Scan for the cell matching the given text and deliver its (X, Y) coordinate at center. 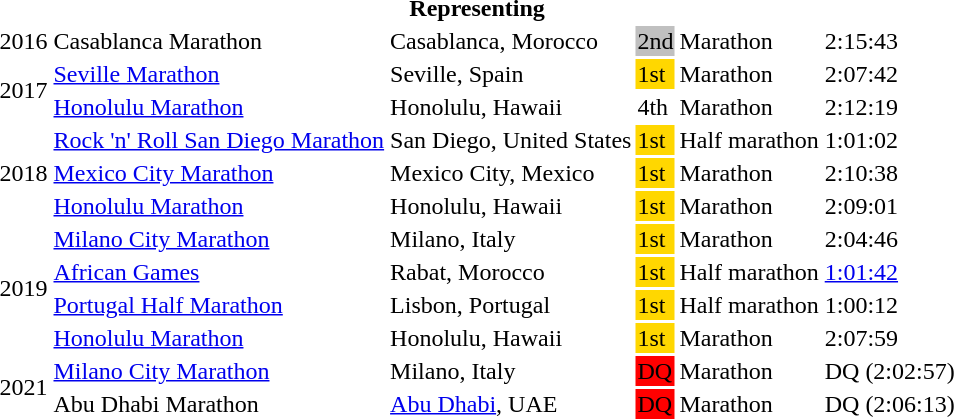
2nd (656, 41)
4th (656, 107)
Lisbon, Portugal (511, 305)
Mexico City, Mexico (511, 173)
San Diego, United States (511, 140)
Abu Dhabi Marathon (219, 404)
Abu Dhabi, UAE (511, 404)
Rock 'n' Roll San Diego Marathon (219, 140)
Seville Marathon (219, 74)
Casablanca, Morocco (511, 41)
Seville, Spain (511, 74)
Portugal Half Marathon (219, 305)
African Games (219, 272)
Rabat, Morocco (511, 272)
Mexico City Marathon (219, 173)
Casablanca Marathon (219, 41)
